Determine the (X, Y) coordinate at the center of the cell enclosing the given text.  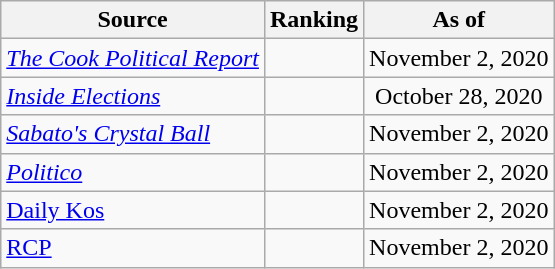
As of (459, 20)
Sabato's Crystal Ball (133, 134)
Inside Elections (133, 96)
Politico (133, 172)
October 28, 2020 (459, 96)
Source (133, 20)
The Cook Political Report (133, 58)
Ranking (314, 20)
RCP (133, 248)
Daily Kos (133, 210)
